Find where the given text appears and provide that cell's center as [x, y] coordinate. 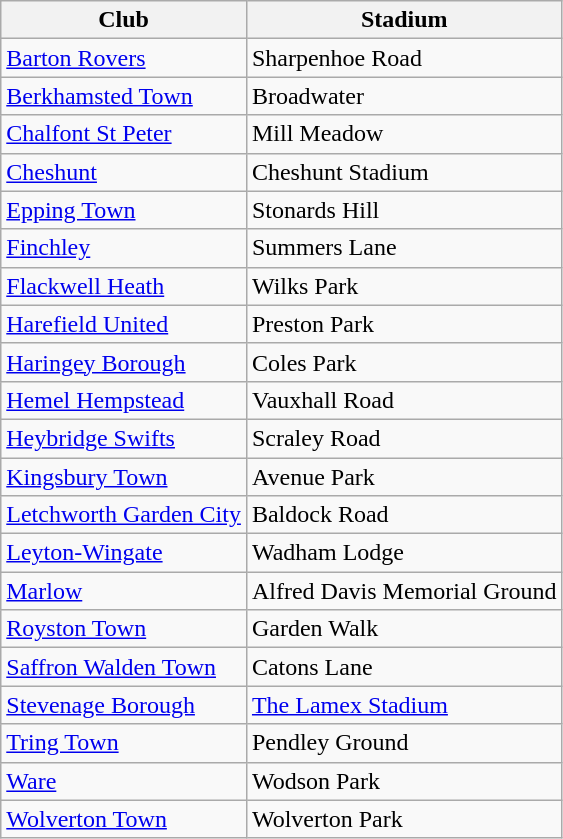
Baldock Road [404, 515]
Scraley Road [404, 438]
Wolverton Town [124, 819]
Vauxhall Road [404, 400]
Harefield United [124, 324]
Heybridge Swifts [124, 438]
Stadium [404, 20]
Flackwell Heath [124, 286]
Catons Lane [404, 667]
Club [124, 20]
Mill Meadow [404, 134]
Cheshunt [124, 172]
Alfred Davis Memorial Ground [404, 591]
Broadwater [404, 96]
Leyton-Wingate [124, 553]
Avenue Park [404, 477]
Ware [124, 781]
Pendley Ground [404, 743]
Finchley [124, 248]
Barton Rovers [124, 58]
Marlow [124, 591]
Preston Park [404, 324]
Wolverton Park [404, 819]
Coles Park [404, 362]
Stonards Hill [404, 210]
Wadham Lodge [404, 553]
Cheshunt Stadium [404, 172]
Sharpenhoe Road [404, 58]
Garden Walk [404, 629]
Epping Town [124, 210]
Wodson Park [404, 781]
The Lamex Stadium [404, 705]
Letchworth Garden City [124, 515]
Haringey Borough [124, 362]
Kingsbury Town [124, 477]
Wilks Park [404, 286]
Berkhamsted Town [124, 96]
Tring Town [124, 743]
Summers Lane [404, 248]
Royston Town [124, 629]
Hemel Hempstead [124, 400]
Chalfont St Peter [124, 134]
Stevenage Borough [124, 705]
Saffron Walden Town [124, 667]
